Output the [x, y] coordinate of the center of the cell containing the given text.  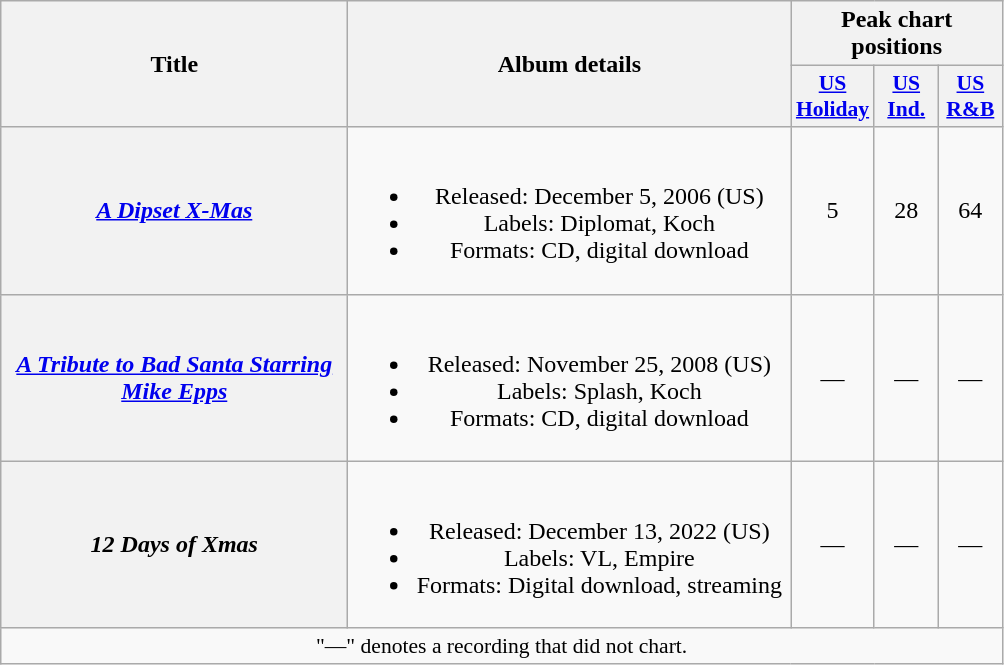
Peak chart positions [897, 34]
12 Days of Xmas [174, 544]
Title [174, 64]
5 [832, 210]
USInd. [906, 96]
28 [906, 210]
Album details [570, 64]
USR&B [970, 96]
A Tribute to Bad Santa Starring Mike Epps [174, 378]
Released: December 5, 2006 (US)Labels: Diplomat, KochFormats: CD, digital download [570, 210]
Released: December 13, 2022 (US)Labels: VL, EmpireFormats: Digital download, streaming [570, 544]
Released: November 25, 2008 (US)Labels: Splash, KochFormats: CD, digital download [570, 378]
A Dipset X-Mas [174, 210]
64 [970, 210]
"—" denotes a recording that did not chart. [502, 646]
USHoliday [832, 96]
